Capture the cell that displays the provided text and extract its (x, y) central coordinate. 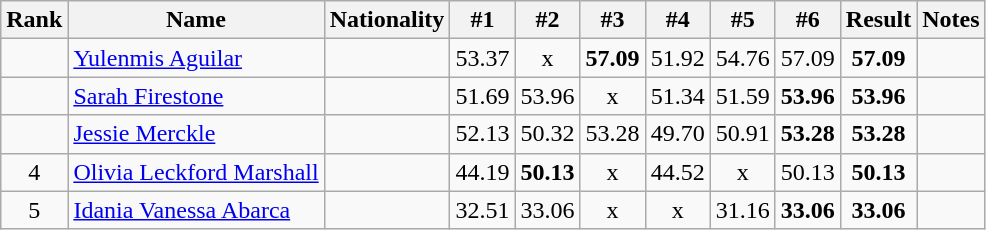
50.91 (742, 134)
44.19 (482, 172)
51.34 (678, 96)
4 (34, 172)
Result (878, 20)
44.52 (678, 172)
5 (34, 210)
31.16 (742, 210)
54.76 (742, 58)
49.70 (678, 134)
Yulenmis Aguilar (196, 58)
Nationality (387, 20)
53.37 (482, 58)
Rank (34, 20)
51.92 (678, 58)
#6 (808, 20)
#4 (678, 20)
Notes (951, 20)
#5 (742, 20)
32.51 (482, 210)
Sarah Firestone (196, 96)
Olivia Leckford Marshall (196, 172)
51.69 (482, 96)
50.32 (548, 134)
51.59 (742, 96)
Jessie Merckle (196, 134)
#3 (612, 20)
#2 (548, 20)
Name (196, 20)
#1 (482, 20)
Idania Vanessa Abarca (196, 210)
52.13 (482, 134)
